Scan for the cell matching the given text and deliver its (X, Y) coordinate at center. 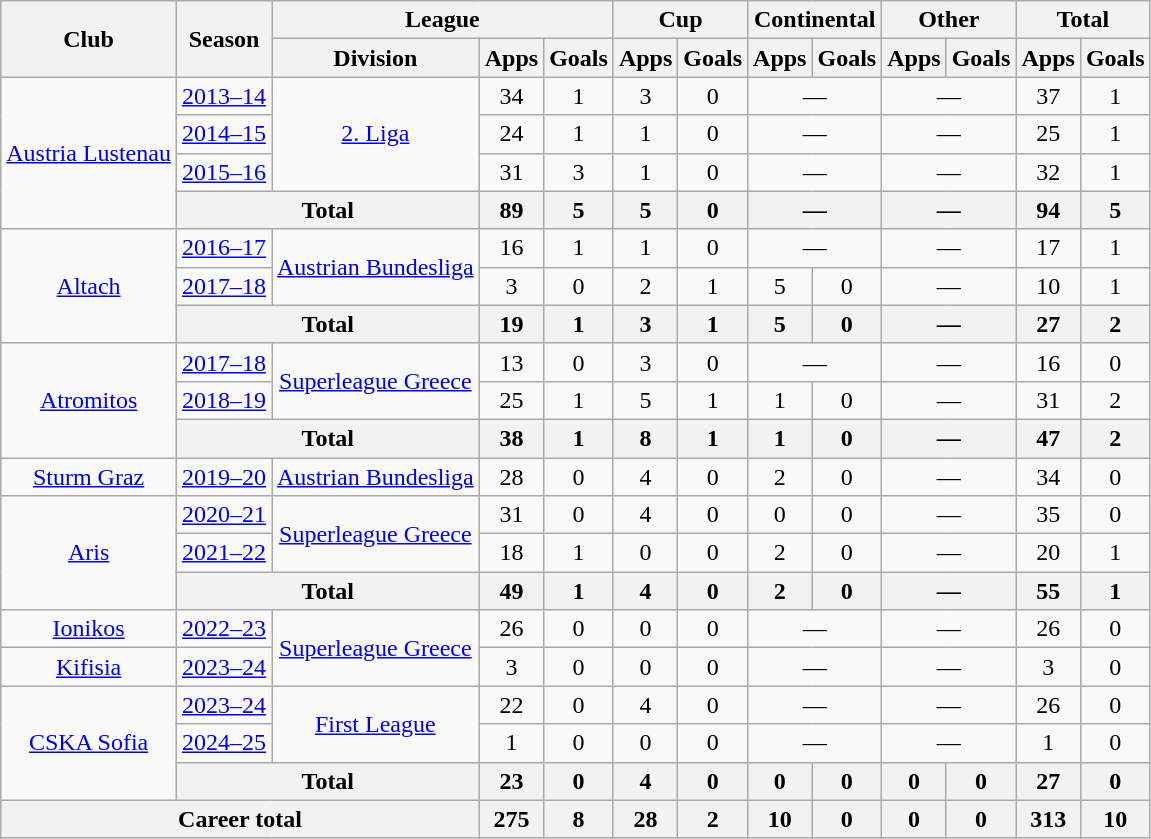
13 (511, 362)
2024–25 (224, 743)
18 (511, 553)
Club (89, 39)
23 (511, 781)
2014–15 (224, 134)
2018–19 (224, 400)
Aris (89, 553)
Career total (240, 819)
275 (511, 819)
20 (1048, 553)
22 (511, 705)
2015–16 (224, 172)
Ionikos (89, 629)
55 (1048, 591)
CSKA Sofia (89, 743)
Division (376, 58)
2016–17 (224, 248)
2013–14 (224, 96)
37 (1048, 96)
2020–21 (224, 515)
94 (1048, 210)
Other (949, 20)
Austria Lustenau (89, 153)
2. Liga (376, 134)
2022–23 (224, 629)
49 (511, 591)
89 (511, 210)
2019–20 (224, 477)
Atromitos (89, 400)
19 (511, 324)
League (443, 20)
47 (1048, 438)
2021–22 (224, 553)
Continental (815, 20)
First League (376, 724)
24 (511, 134)
Kifisia (89, 667)
Altach (89, 286)
Sturm Graz (89, 477)
32 (1048, 172)
17 (1048, 248)
Cup (680, 20)
Season (224, 39)
313 (1048, 819)
35 (1048, 515)
38 (511, 438)
